Scan for the cell matching the given text and deliver its [x, y] coordinate at center. 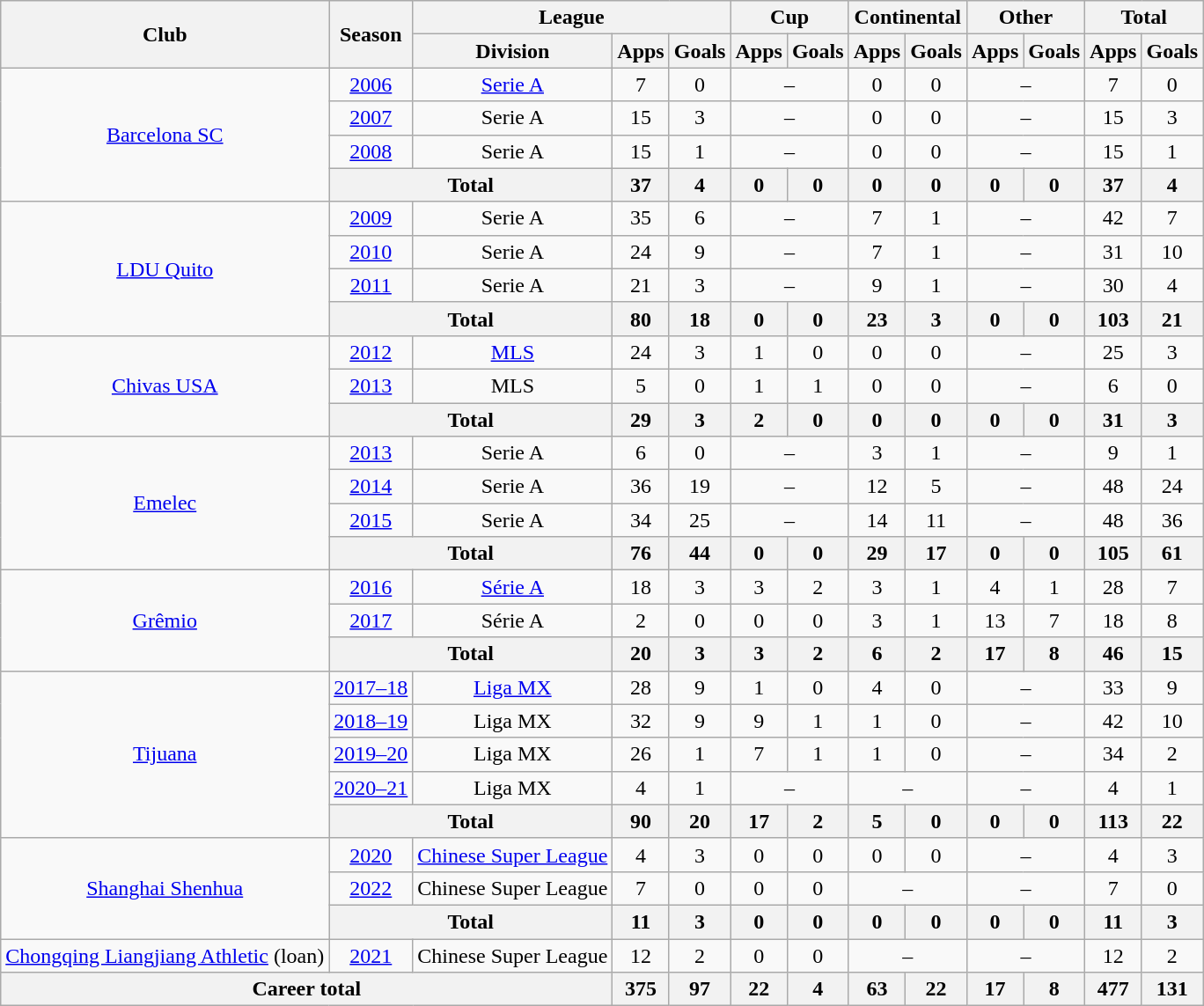
63 [877, 989]
90 [641, 821]
2006 [371, 84]
Club [165, 34]
2019–20 [371, 754]
2018–19 [371, 721]
Shanghai Shenhua [165, 888]
2011 [371, 285]
Division [512, 51]
113 [1113, 821]
30 [1113, 285]
Tijuana [165, 754]
23 [877, 319]
LDU Quito [165, 268]
2017 [371, 620]
Emelec [165, 503]
2008 [371, 151]
Continental [907, 18]
375 [641, 989]
2014 [371, 487]
76 [641, 554]
2009 [371, 218]
2017–18 [371, 687]
44 [700, 554]
Cup [789, 18]
19 [700, 487]
131 [1172, 989]
477 [1113, 989]
14 [877, 520]
2010 [371, 252]
13 [995, 620]
2020 [371, 855]
Chongqing Liangjiang Athletic (loan) [165, 955]
32 [641, 721]
2022 [371, 888]
80 [641, 319]
26 [641, 754]
Other [1025, 18]
Grêmio [165, 620]
61 [1172, 554]
33 [1113, 687]
League [572, 18]
105 [1113, 554]
Chivas USA [165, 386]
Career total [306, 989]
103 [1113, 319]
97 [700, 989]
2021 [371, 955]
Season [371, 34]
2020–21 [371, 788]
2015 [371, 520]
2012 [371, 352]
2007 [371, 118]
2016 [371, 587]
46 [1113, 654]
35 [641, 218]
Barcelona SC [165, 135]
